Return [X, Y] of the center of cell containing provided text 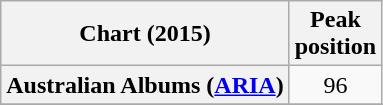
Chart (2015) [145, 34]
Peakposition [335, 34]
96 [335, 85]
Australian Albums (ARIA) [145, 85]
